Capture the cell that displays the provided text and extract its (x, y) central coordinate. 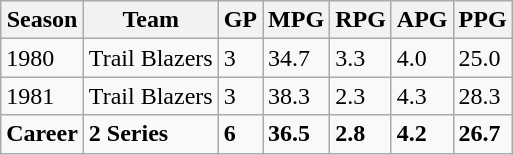
2 Series (150, 134)
38.3 (296, 96)
GP (240, 20)
RPG (361, 20)
26.7 (482, 134)
4.3 (422, 96)
3.3 (361, 58)
6 (240, 134)
36.5 (296, 134)
2.3 (361, 96)
1980 (42, 58)
4.2 (422, 134)
MPG (296, 20)
APG (422, 20)
Career (42, 134)
Season (42, 20)
4.0 (422, 58)
2.8 (361, 134)
Team (150, 20)
28.3 (482, 96)
34.7 (296, 58)
25.0 (482, 58)
PPG (482, 20)
1981 (42, 96)
